Pinpoint the cell where the given text exists, returning its (x, y) midpoint coordinate. 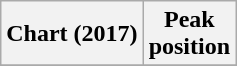
Peakposition (189, 34)
Chart (2017) (72, 34)
